Output the [X, Y] coordinate of the center of the cell containing the given text.  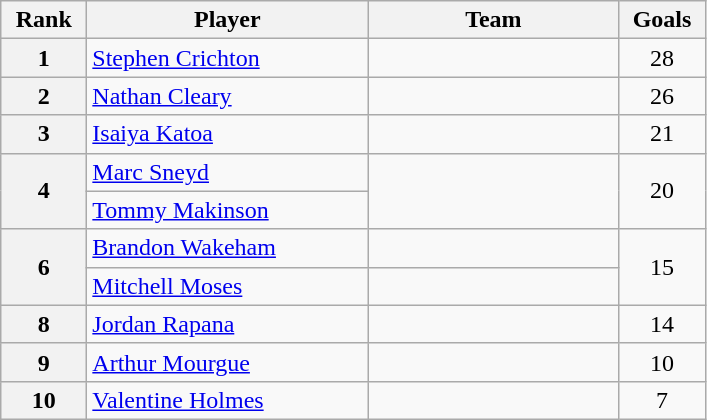
9 [44, 362]
Isaiya Katoa [228, 134]
20 [662, 191]
14 [662, 324]
6 [44, 267]
Goals [662, 20]
28 [662, 58]
Rank [44, 20]
4 [44, 191]
3 [44, 134]
7 [662, 400]
2 [44, 96]
Mitchell Moses [228, 286]
26 [662, 96]
Marc Sneyd [228, 172]
1 [44, 58]
21 [662, 134]
Stephen Crichton [228, 58]
Arthur Mourgue [228, 362]
Team [494, 20]
Valentine Holmes [228, 400]
Tommy Makinson [228, 210]
Jordan Rapana [228, 324]
8 [44, 324]
Nathan Cleary [228, 96]
15 [662, 267]
Brandon Wakeham [228, 248]
Player [228, 20]
